Search for the cell housing the specified text and yield its [X, Y] center coordinate. 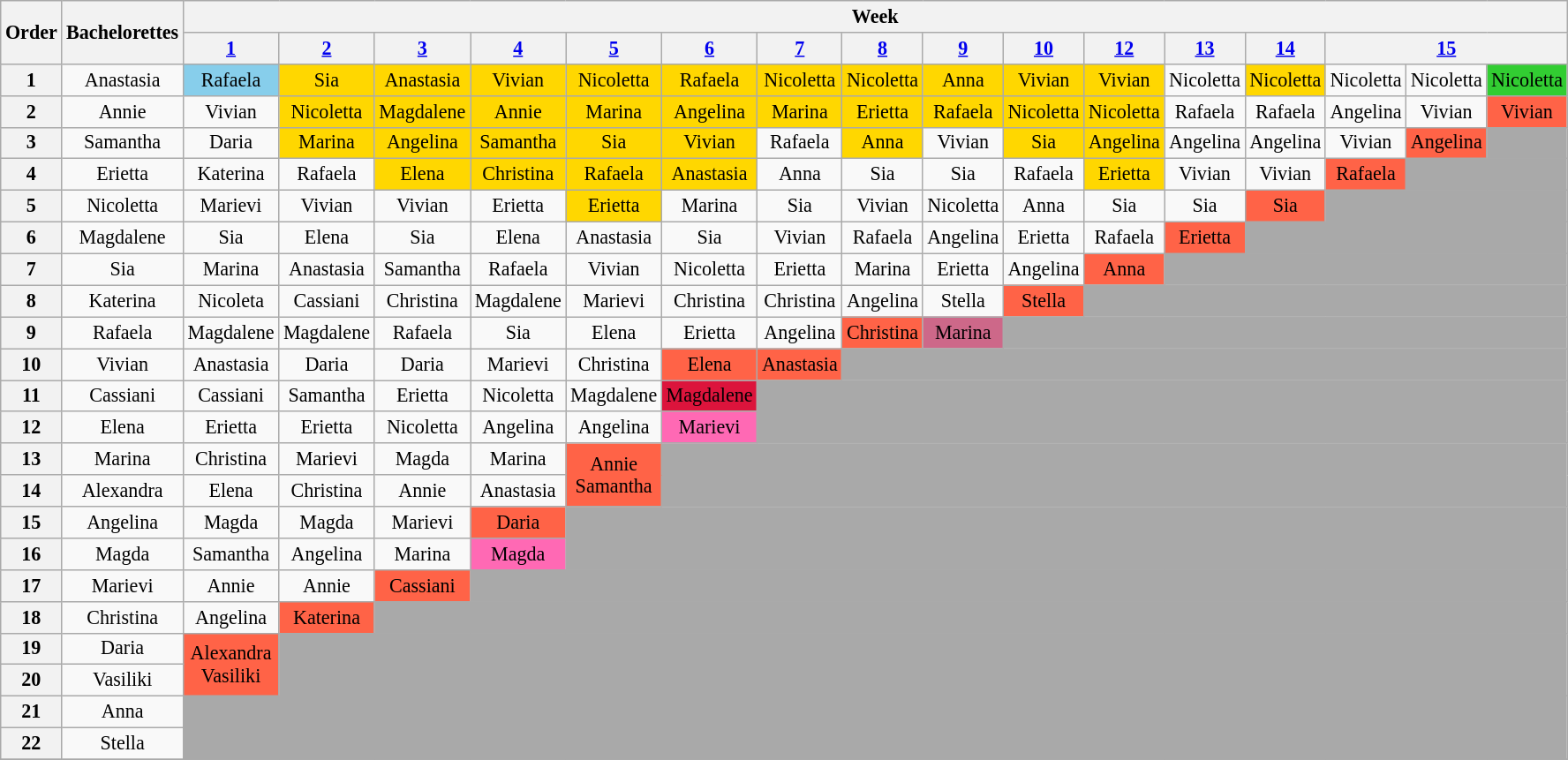
Bachelorettes [122, 32]
17 [32, 585]
AlexandraVasiliki [230, 665]
AnnieSamantha [614, 475]
20 [32, 681]
22 [32, 743]
Alexandra [122, 491]
16 [32, 553]
11 [32, 395]
Order [32, 32]
19 [32, 649]
Week [875, 16]
21 [32, 711]
18 [32, 617]
Vasiliki [122, 681]
Nicoleta [230, 301]
